Search for the cell housing the specified text and yield its (x, y) center coordinate. 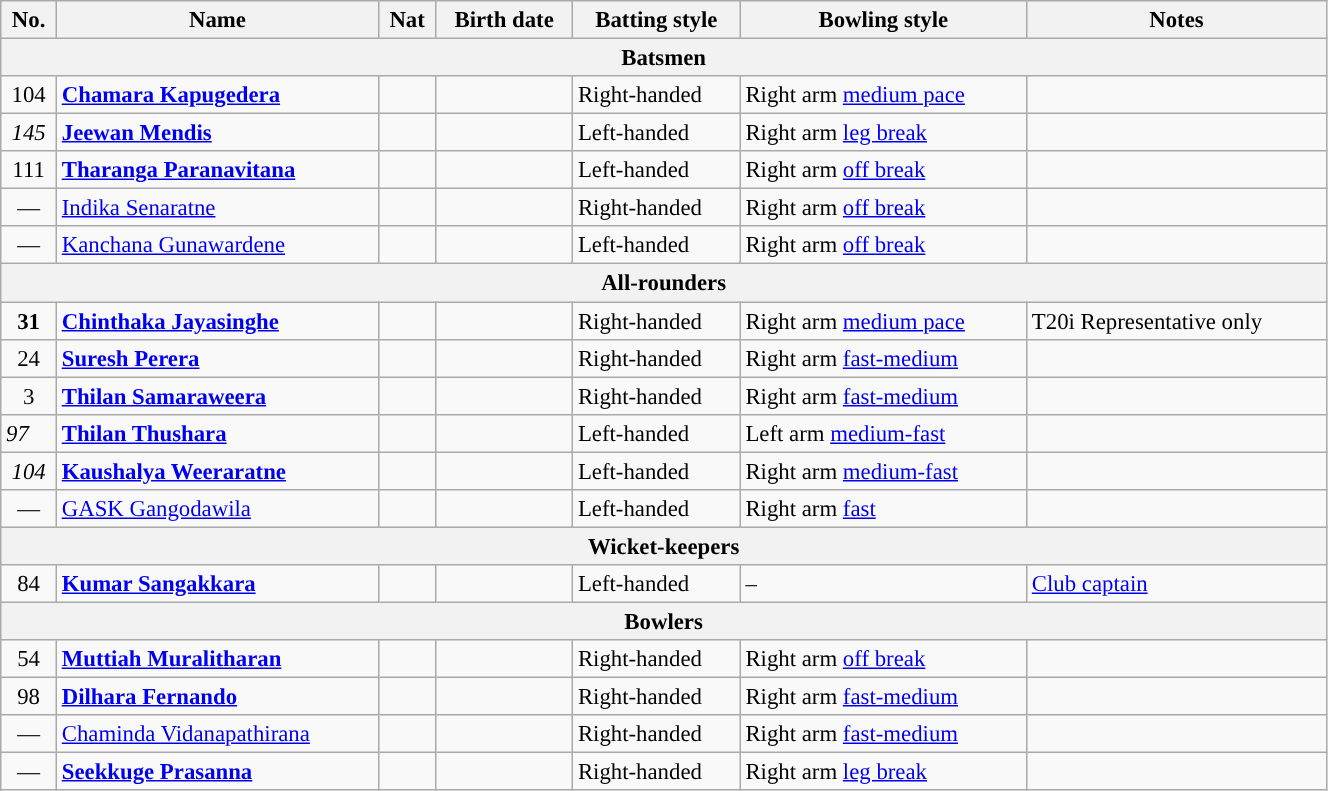
GASK Gangodawila (217, 509)
Notes (1177, 20)
Chinthaka Jayasinghe (217, 321)
Kanchana Gunawardene (217, 245)
Jeewan Mendis (217, 133)
Seekkuge Prasanna (217, 772)
24 (29, 358)
Muttiah Muralitharan (217, 659)
3 (29, 396)
– (883, 584)
111 (29, 170)
84 (29, 584)
Name (217, 20)
Club captain (1177, 584)
Chamara Kapugedera (217, 95)
97 (29, 433)
Kaushalya Weeraratne (217, 471)
Batting style (657, 20)
Dilhara Fernando (217, 697)
Batsmen (664, 58)
31 (29, 321)
T20i Representative only (1177, 321)
Nat (406, 20)
Suresh Perera (217, 358)
98 (29, 697)
Thilan Thushara (217, 433)
Birth date (504, 20)
Tharanga Paranavitana (217, 170)
Right arm fast (883, 509)
Indika Senaratne (217, 208)
Wicket-keepers (664, 546)
Right arm medium-fast (883, 471)
Chaminda Vidanapathirana (217, 734)
Bowling style (883, 20)
No. (29, 20)
Left arm medium-fast (883, 433)
All-rounders (664, 283)
Bowlers (664, 621)
Kumar Sangakkara (217, 584)
145 (29, 133)
54 (29, 659)
Thilan Samaraweera (217, 396)
